From the cell containing the given text, extract its center point as [X, Y] coordinate. 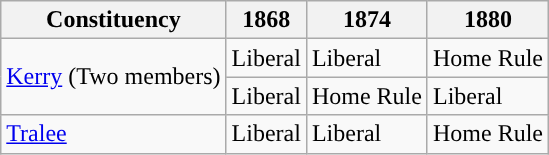
Kerry (Two members) [114, 77]
1868 [266, 20]
Tralee [114, 134]
1874 [366, 20]
1880 [488, 20]
Constituency [114, 20]
